Return (X, Y) of the center of cell containing provided text 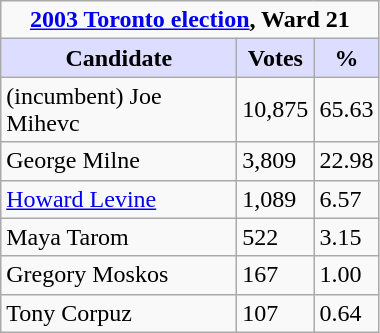
3.15 (346, 237)
0.64 (346, 313)
Candidate (119, 58)
(incumbent) Joe Mihevc (119, 110)
1.00 (346, 275)
Tony Corpuz (119, 313)
Maya Tarom (119, 237)
George Milne (119, 161)
2003 Toronto election, Ward 21 (190, 20)
65.63 (346, 110)
% (346, 58)
107 (276, 313)
1,089 (276, 199)
167 (276, 275)
522 (276, 237)
3,809 (276, 161)
Votes (276, 58)
10,875 (276, 110)
6.57 (346, 199)
Howard Levine (119, 199)
22.98 (346, 161)
Gregory Moskos (119, 275)
